Return (X, Y) of the center of cell containing provided text 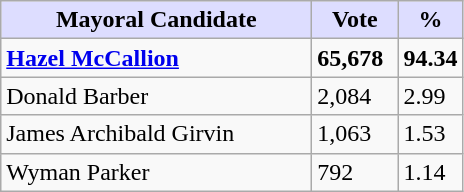
792 (355, 172)
Vote (355, 20)
2.99 (430, 96)
1,063 (355, 134)
1.14 (430, 172)
% (430, 20)
1.53 (430, 134)
2,084 (355, 96)
94.34 (430, 58)
James Archibald Girvin (156, 134)
65,678 (355, 58)
Mayoral Candidate (156, 20)
Donald Barber (156, 96)
Wyman Parker (156, 172)
Hazel McCallion (156, 58)
